Extract the (X, Y) coordinate from the center of the cell holding the provided text.  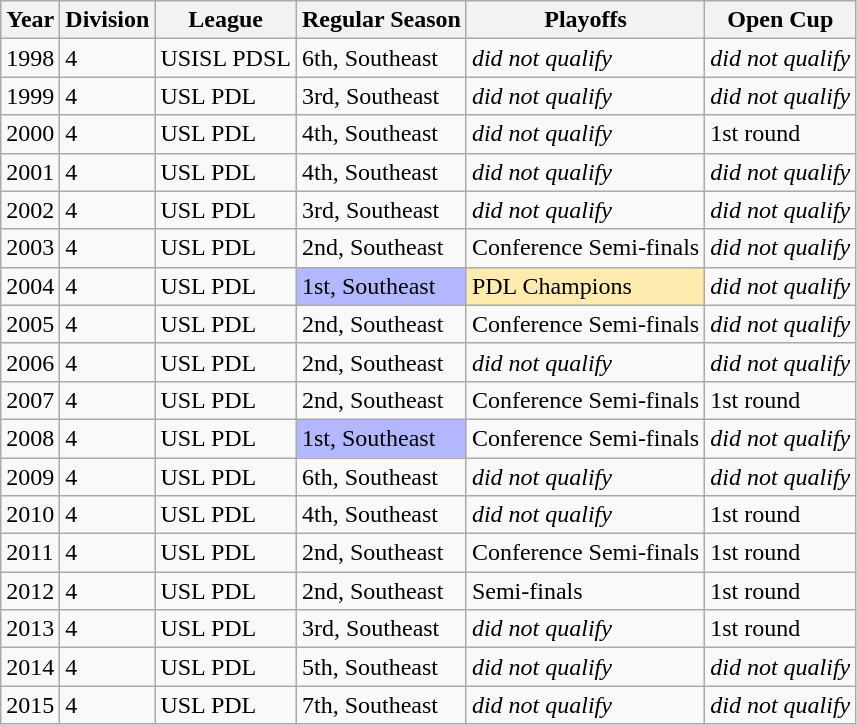
1998 (30, 58)
PDL Champions (585, 286)
2002 (30, 210)
Playoffs (585, 20)
2015 (30, 705)
Semi-finals (585, 591)
2000 (30, 134)
2008 (30, 438)
5th, Southeast (381, 667)
2010 (30, 515)
2011 (30, 553)
Regular Season (381, 20)
2001 (30, 172)
2007 (30, 400)
2004 (30, 286)
2009 (30, 477)
2006 (30, 362)
2003 (30, 248)
2012 (30, 591)
7th, Southeast (381, 705)
2014 (30, 667)
2013 (30, 629)
1999 (30, 96)
2005 (30, 324)
USISL PDSL (226, 58)
Year (30, 20)
Open Cup (780, 20)
Division (108, 20)
League (226, 20)
